Scan for the cell matching the given text and deliver its [X, Y] coordinate at center. 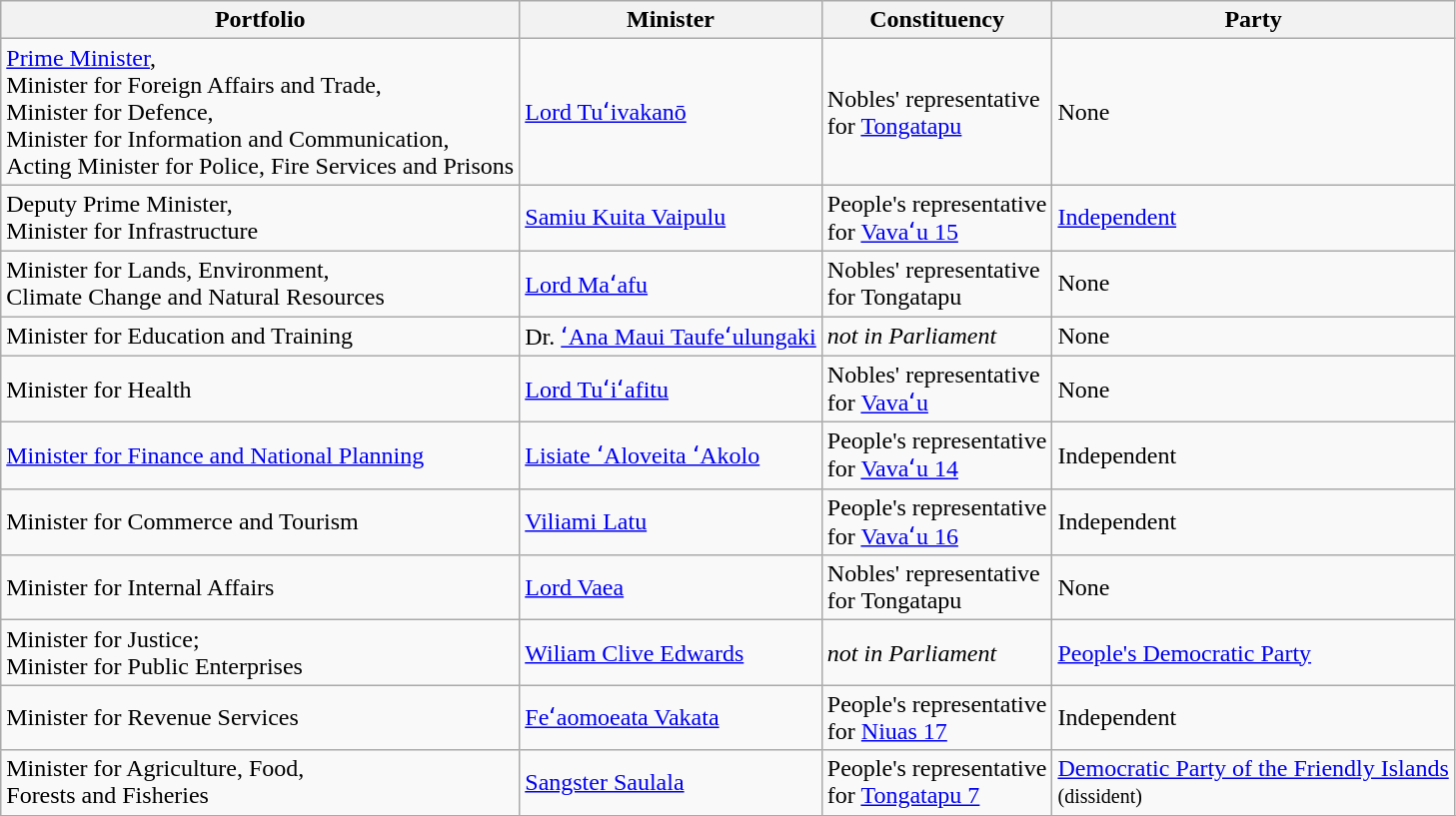
Nobles' representativefor Vavaʻu [937, 390]
Minister for Health [260, 390]
Lord Tuʻivakanō [672, 112]
Lord Maʻafu [672, 284]
Dr. ʻAna Maui Taufeʻulungaki [672, 336]
Deputy Prime Minister, Minister for Infrastructure [260, 218]
Portfolio [260, 20]
People's representativefor Niuas 17 [937, 717]
Minister for Lands, Environment, Climate Change and Natural Resources [260, 284]
Minister for Revenue Services [260, 717]
People's representativefor Vavaʻu 15 [937, 218]
Minister for Commerce and Tourism [260, 521]
Minister for Internal Affairs [260, 587]
Minister for Agriculture, Food, Forests and Fisheries [260, 783]
Lisiate ʻAloveita ʻAkolo [672, 455]
Democratic Party of the Friendly Islands(dissident) [1253, 783]
Wiliam Clive Edwards [672, 653]
Constituency [937, 20]
Lord Tuʻiʻafitu [672, 390]
Minister for Finance and National Planning [260, 455]
People's representativefor Tongatapu 7 [937, 783]
People's representativefor Vavaʻu 14 [937, 455]
Minister for Justice;Minister for Public Enterprises [260, 653]
Sangster Saulala [672, 783]
Feʻaomoeata Vakata [672, 717]
Viliami Latu [672, 521]
Party [1253, 20]
People's representativefor Vavaʻu 16 [937, 521]
People's Democratic Party [1253, 653]
Minister for Education and Training [260, 336]
Lord Vaea [672, 587]
Samiu Kuita Vaipulu [672, 218]
Minister [672, 20]
